Extract the [x, y] coordinate from the center of the cell holding the provided text.  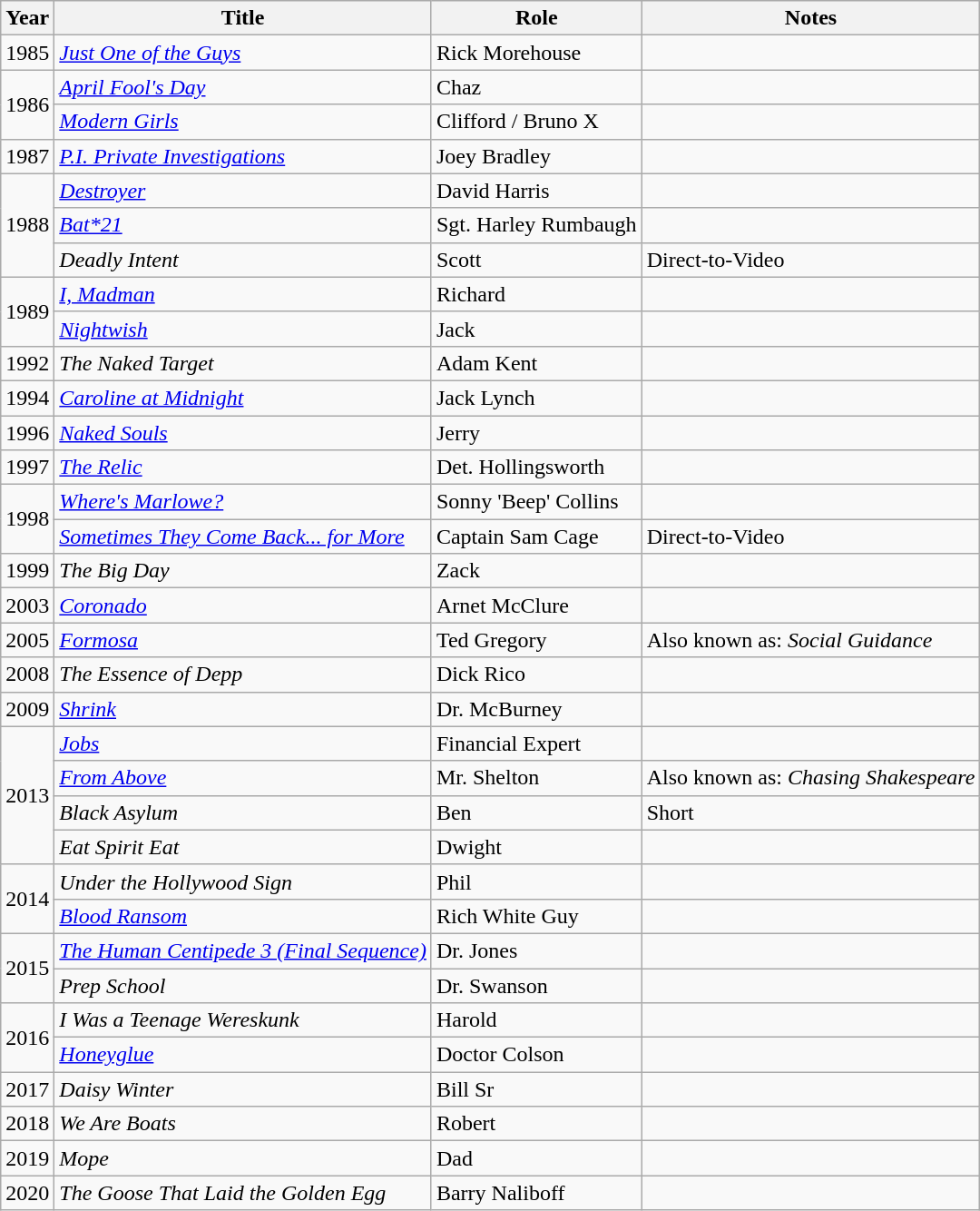
Coronado [243, 605]
Honeyglue [243, 1055]
Bill Sr [536, 1089]
Doctor Colson [536, 1055]
Year [27, 18]
1987 [27, 156]
Ted Gregory [536, 640]
Ben [536, 812]
2008 [27, 674]
Nightwish [243, 329]
Formosa [243, 640]
Joey Bradley [536, 156]
From Above [243, 778]
Arnet McClure [536, 605]
Mr. Shelton [536, 778]
Jack [536, 329]
I Was a Teenage Wereskunk [243, 1020]
Prep School [243, 985]
Dad [536, 1158]
Captain Sam Cage [536, 537]
1999 [27, 571]
2005 [27, 640]
Blood Ransom [243, 916]
Dick Rico [536, 674]
Zack [536, 571]
1989 [27, 311]
Just One of the Guys [243, 53]
The Goose That Laid the Golden Egg [243, 1193]
Black Asylum [243, 812]
Mope [243, 1158]
Clifford / Bruno X [536, 122]
April Fool's Day [243, 87]
2019 [27, 1158]
P.I. Private Investigations [243, 156]
1986 [27, 104]
The Big Day [243, 571]
Under the Hollywood Sign [243, 881]
Notes [811, 18]
Shrink [243, 709]
Sometimes They Come Back... for More [243, 537]
Where's Marlowe? [243, 502]
Naked Souls [243, 433]
Caroline at Midnight [243, 398]
Dr. McBurney [536, 709]
Financial Expert [536, 743]
Eat Spirit Eat [243, 847]
Deadly Intent [243, 260]
2009 [27, 709]
The Human Centipede 3 (Final Sequence) [243, 950]
Rick Morehouse [536, 53]
Daisy Winter [243, 1089]
Adam Kent [536, 363]
Destroyer [243, 191]
1998 [27, 519]
Sgt. Harley Rumbaugh [536, 225]
Role [536, 18]
Modern Girls [243, 122]
2016 [27, 1038]
Chaz [536, 87]
1997 [27, 468]
The Relic [243, 468]
Barry Naliboff [536, 1193]
Jerry [536, 433]
Rich White Guy [536, 916]
Scott [536, 260]
Short [811, 812]
1985 [27, 53]
Bat*21 [243, 225]
I, Madman [243, 294]
2020 [27, 1193]
1988 [27, 225]
Richard [536, 294]
Dwight [536, 847]
The Essence of Depp [243, 674]
2017 [27, 1089]
Phil [536, 881]
Sonny 'Beep' Collins [536, 502]
We Are Boats [243, 1124]
2014 [27, 899]
Robert [536, 1124]
2013 [27, 795]
1994 [27, 398]
Title [243, 18]
1992 [27, 363]
1996 [27, 433]
Det. Hollingsworth [536, 468]
2018 [27, 1124]
2015 [27, 968]
Jobs [243, 743]
Jack Lynch [536, 398]
Also known as: Social Guidance [811, 640]
Dr. Jones [536, 950]
Dr. Swanson [536, 985]
2003 [27, 605]
Harold [536, 1020]
David Harris [536, 191]
Also known as: Chasing Shakespeare [811, 778]
The Naked Target [243, 363]
